Identify which cell holds the provided text, then report its [X, Y] central coordinate. 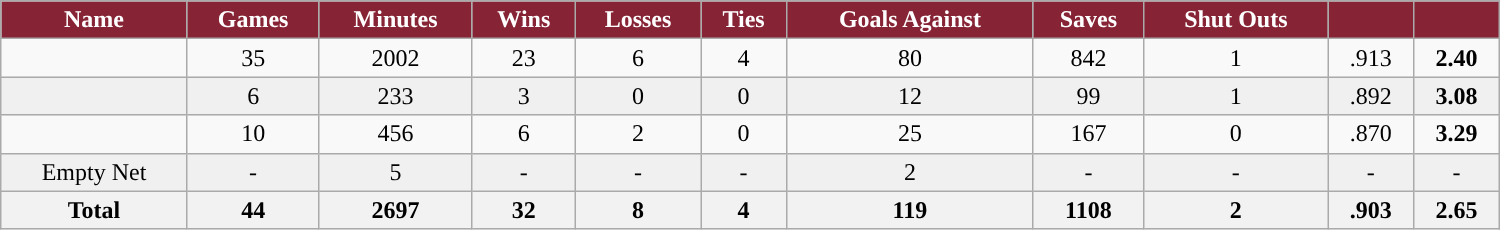
35 [253, 58]
842 [1088, 58]
Minutes [396, 20]
.913 [1371, 58]
5 [396, 172]
.870 [1371, 134]
456 [396, 134]
2697 [396, 210]
12 [910, 96]
3 [524, 96]
119 [910, 210]
32 [524, 210]
44 [253, 210]
2002 [396, 58]
Goals Against [910, 20]
Shut Outs [1236, 20]
99 [1088, 96]
Games [253, 20]
23 [524, 58]
167 [1088, 134]
25 [910, 134]
.892 [1371, 96]
Name [94, 20]
Empty Net [94, 172]
Wins [524, 20]
.903 [1371, 210]
1108 [1088, 210]
Ties [744, 20]
10 [253, 134]
2.65 [1457, 210]
Losses [638, 20]
Saves [1088, 20]
3.08 [1457, 96]
3.29 [1457, 134]
233 [396, 96]
8 [638, 210]
2.40 [1457, 58]
80 [910, 58]
Total [94, 210]
